Identify which cell holds the provided text, then report its (x, y) central coordinate. 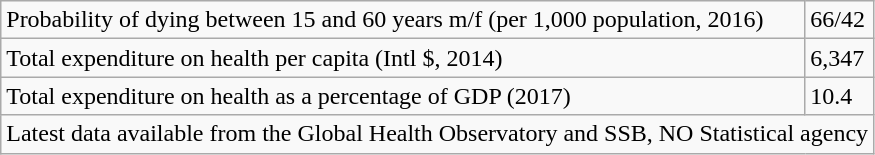
Latest data available from the Global Health Observatory and SSB, NO Statistical agency (438, 134)
66/42 (840, 20)
Total expenditure on health per capita (Intl $, 2014) (403, 58)
10.4 (840, 96)
6,347 (840, 58)
Probability of dying between 15 and 60 years m/f (per 1,000 population, 2016) (403, 20)
Total expenditure on health as a percentage of GDP (2017) (403, 96)
